Pinpoint the cell where the given text exists, returning its (x, y) midpoint coordinate. 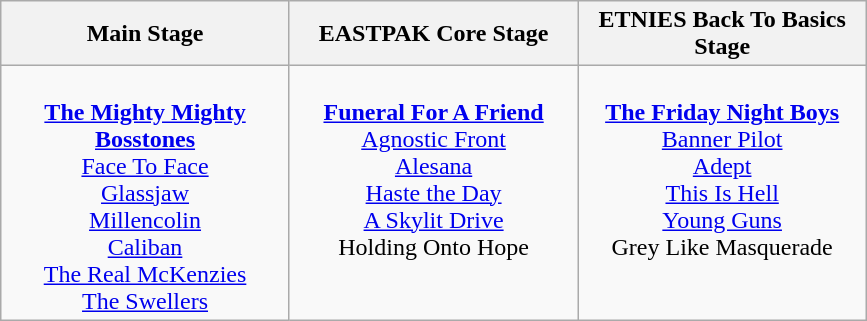
Main Stage (146, 34)
EASTPAK Core Stage (434, 34)
The Mighty Mighty Bosstones Face To Face Glassjaw Millencolin Caliban The Real McKenzies The Swellers (146, 193)
Funeral For A Friend Agnostic Front Alesana Haste the Day A Skylit Drive Holding Onto Hope (434, 193)
The Friday Night Boys Banner Pilot Adept This Is Hell Young Guns Grey Like Masquerade (722, 193)
ETNIES Back To Basics Stage (722, 34)
